Output the [x, y] coordinate of the center of the cell containing the given text.  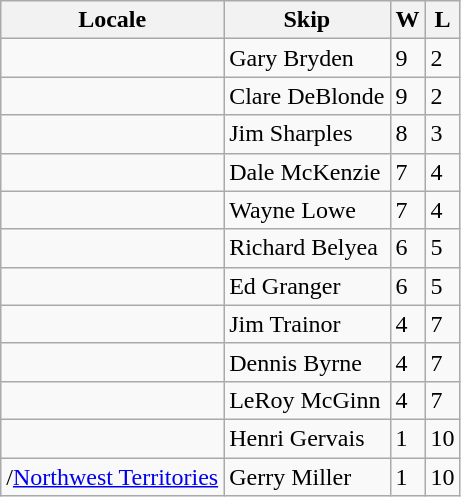
Wayne Lowe [307, 210]
LeRoy McGinn [307, 400]
Locale [112, 20]
Skip [307, 20]
Gerry Miller [307, 477]
L [442, 20]
W [408, 20]
3 [442, 134]
Ed Granger [307, 286]
Jim Trainor [307, 324]
Jim Sharples [307, 134]
Dennis Byrne [307, 362]
Henri Gervais [307, 438]
/Northwest Territories [112, 477]
Clare DeBlonde [307, 96]
Dale McKenzie [307, 172]
8 [408, 134]
Gary Bryden [307, 58]
Richard Belyea [307, 248]
